For the text-containing cell, return its midpoint in (x, y) coordinate format. 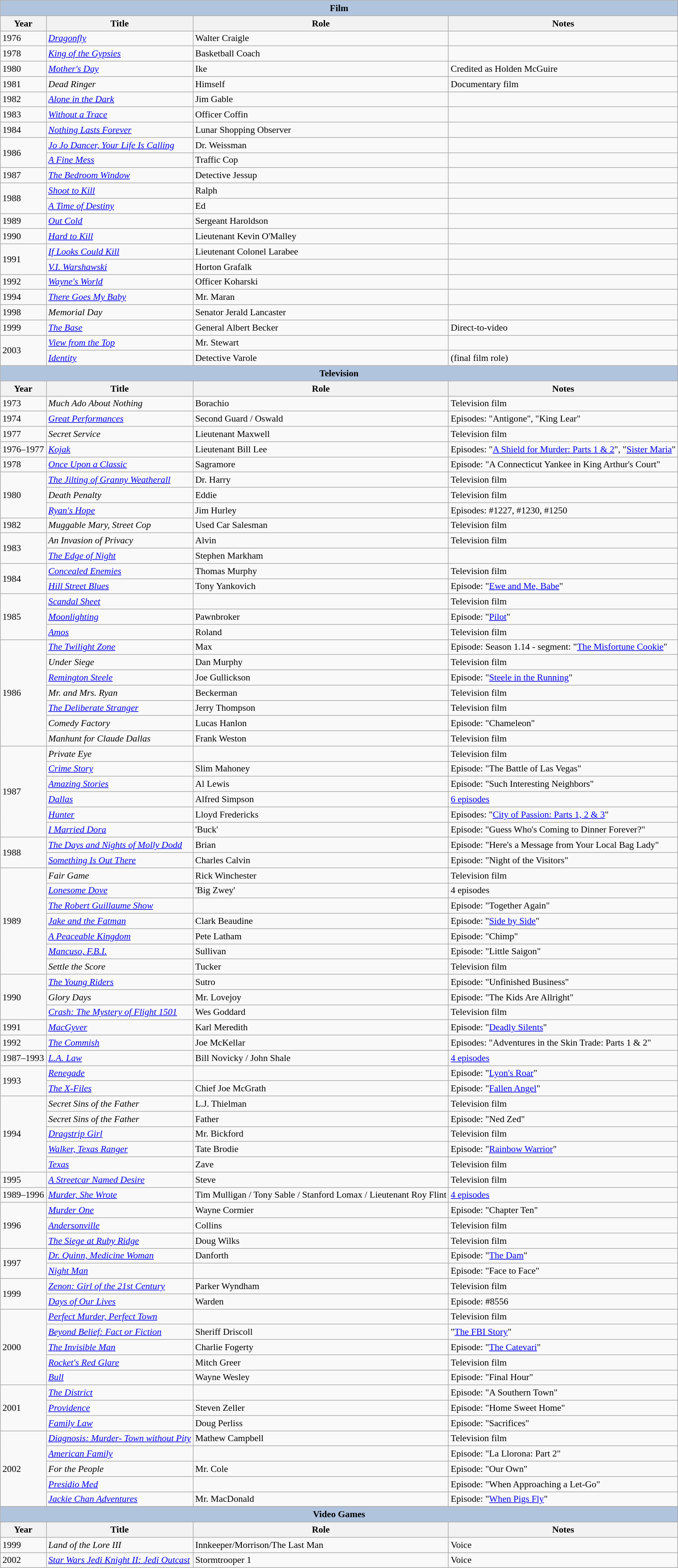
1974 (23, 419)
Steven Zeller (321, 1408)
Bill Novicky / John Shale (321, 1058)
Episodes: "A Shield for Murder: Parts 1 & 2", "Sister Maria" (563, 449)
Shoot to Kill (120, 191)
Zenon: Girl of the 21st Century (120, 1287)
Scandal Sheet (120, 602)
Rick Winchester (321, 876)
American Family (120, 1454)
Great Performances (120, 419)
Episode: "Guess Who's Coming to Dinner Forever?" (563, 830)
Rocket's Red Glare (120, 1363)
Jerry Thompson (321, 708)
Charles Calvin (321, 860)
Episodes: "Antigone", "King Lear" (563, 419)
Presidio Med (120, 1484)
Mr. MacDonald (321, 1499)
Diagnosis: Murder- Town without Pity (120, 1439)
King of the Gypsies (120, 54)
Perfect Murder, Perfect Town (120, 1317)
Episode: "Together Again" (563, 906)
Beyond Belief: Fact or Fiction (120, 1332)
Episode: "La Llorona: Part 2" (563, 1454)
Mr. Bickford (321, 1134)
Crime Story (120, 769)
I Married Dora (120, 830)
Episode: "Ewe and Me, Babe" (563, 586)
Second Guard / Oswald (321, 419)
Doug Perliss (321, 1423)
1973 (23, 404)
Andersonville (120, 1225)
The District (120, 1393)
Lunar Shopping Observer (321, 130)
(final film role) (563, 358)
1998 (23, 313)
Father (321, 1119)
Lieutenant Kevin O'Malley (321, 237)
Charlie Fogerty (321, 1347)
View from the Top (120, 343)
Episode: "Rainbow Warrior" (563, 1149)
Something Is Out There (120, 860)
Senator Jerald Lancaster (321, 313)
Stephen Markham (321, 556)
Roland (321, 632)
Direct-to-video (563, 328)
Video Games (339, 1515)
Lieutenant Bill Lee (321, 449)
Jim Hurley (321, 510)
Under Siege (120, 662)
Collins (321, 1225)
Sergeant Haroldson (321, 221)
Parker Wyndham (321, 1287)
Slim Mahoney (321, 769)
1995 (23, 1180)
Episode: "A Southern Town" (563, 1393)
Dr. Quinn, Medicine Woman (120, 1256)
Officer Koharski (321, 282)
The Bedroom Window (120, 176)
2001 (23, 1408)
Episode: "The Battle of Las Vegas" (563, 769)
Episodes: "Adventures in the Skin Trade: Parts 1 & 2" (563, 1043)
Detective Varole (321, 358)
Episode: #8556 (563, 1301)
An Invasion of Privacy (120, 541)
Sagramore (321, 465)
Episode: "Steele in the Running" (563, 678)
Moonlighting (120, 617)
Episode: "The Catevari" (563, 1347)
Without a Trace (120, 115)
If Looks Could Kill (120, 252)
Episode: "Pilot" (563, 617)
Episode: "Chameleon" (563, 724)
Episode: "Sacrifices" (563, 1423)
The Deliberate Stranger (120, 708)
Tim Mulligan / Tony Sable / Stanford Lomax / Lieutenant Roy Flint (321, 1195)
The Invisible Man (120, 1347)
2000 (23, 1347)
Documentary film (563, 84)
Alfred Simpson (321, 800)
Mancuso, F.B.I. (120, 952)
Episode: "A Connecticut Yankee in King Arthur's Court" (563, 465)
Episode: "Side by Side" (563, 921)
The Edge of Night (120, 556)
Episode: "When Approaching a Let-Go" (563, 1484)
1976 (23, 38)
Eddie (321, 495)
The Young Riders (120, 982)
Settle the Score (120, 967)
Identity (120, 358)
Kojak (120, 449)
The Robert Guillaume Show (120, 906)
Episode: "Deadly Silents" (563, 1028)
Comedy Factory (120, 724)
Jo Jo Dancer, Your Life Is Calling (120, 145)
Alone in the Dark (120, 100)
Ike (321, 69)
Secret Service (120, 434)
Family Law (120, 1423)
Episode: "Chapter Ten" (563, 1210)
Tate Brodie (321, 1149)
Nothing Lasts Forever (120, 130)
There Goes My Baby (120, 297)
Karl Meredith (321, 1028)
Out Cold (120, 221)
General Albert Becker (321, 328)
MacGyver (120, 1028)
Episode: "Fallen Angel" (563, 1089)
Days of Our Lives (120, 1301)
Jake and the Fatman (120, 921)
Credited as Holden McGuire (563, 69)
Texas (120, 1165)
'Big Zwey' (321, 891)
A Fine Mess (120, 160)
Dr. Harry (321, 480)
Wayne's World (120, 282)
Danforth (321, 1256)
Episode: "Chimp" (563, 936)
The Base (120, 328)
Mr. Maran (321, 297)
Tucker (321, 967)
Episode: "Little Saigon" (563, 952)
Bull (120, 1377)
Basketball Coach (321, 54)
Renegade (120, 1073)
Episode: "Such Interesting Neighbors" (563, 784)
Episode: "Here's a Message from Your Local Bag Lady" (563, 845)
Television (339, 373)
A Time of Destiny (120, 206)
"The FBI Story" (563, 1332)
Mr. Lovejoy (321, 997)
Death Penalty (120, 495)
Land of the Lore III (120, 1545)
Stormtrooper 1 (321, 1560)
Tony Yankovich (321, 586)
The Jilting of Granny Weatherall (120, 480)
Frank Weston (321, 739)
Night Man (120, 1271)
Ralph (321, 191)
Chief Joe McGrath (321, 1089)
1977 (23, 434)
Lieutenant Colonel Larabee (321, 252)
The Siege at Ruby Ridge (120, 1241)
Amazing Stories (120, 784)
Brian (321, 845)
Dr. Weissman (321, 145)
Jackie Chan Adventures (120, 1499)
Himself (321, 84)
Steve (321, 1180)
1987–1993 (23, 1058)
Episode: "The Dam" (563, 1256)
1997 (23, 1263)
Ed (321, 206)
V.I. Warshawski (120, 267)
Walter Craigle (321, 38)
Sheriff Driscoll (321, 1332)
Wayne Wesley (321, 1377)
Mr. Stewart (321, 343)
Once Upon a Classic (120, 465)
Episode: "When Pigs Fly" (563, 1499)
Episode: "Ned Zed" (563, 1119)
The Days and Nights of Molly Dodd (120, 845)
Borachio (321, 404)
Al Lewis (321, 784)
Muggable Mary, Street Cop (120, 525)
Episodes: #1227, #1230, #1250 (563, 510)
Traffic Cop (321, 160)
1993 (23, 1081)
Lucas Hanlon (321, 724)
Murder, She Wrote (120, 1195)
1996 (23, 1226)
Pete Latham (321, 936)
Episode: "Final Hour" (563, 1377)
Fair Game (120, 876)
Alvin (321, 541)
Jim Gable (321, 100)
Dragstrip Girl (120, 1134)
Mr. and Mrs. Ryan (120, 693)
Used Car Salesman (321, 525)
Max (321, 647)
Joe Gullickson (321, 678)
Episode: "Face to Face" (563, 1271)
The X-Files (120, 1089)
Glory Days (120, 997)
Concealed Enemies (120, 571)
Star Wars Jedi Knight II: Jedi Outcast (120, 1560)
Walker, Texas Ranger (120, 1149)
Wes Goddard (321, 1012)
Hill Street Blues (120, 586)
Thomas Murphy (321, 571)
Crash: The Mystery of Flight 1501 (120, 1012)
6 episodes (563, 800)
Episodes: "City of Passion: Parts 1, 2 & 3" (563, 815)
Officer Coffin (321, 115)
Detective Jessup (321, 176)
Episode: "Unfinished Business" (563, 982)
Horton Grafalk (321, 267)
Murder One (120, 1210)
Dallas (120, 800)
The Twilight Zone (120, 647)
Pawnbroker (321, 617)
1989–1996 (23, 1195)
L.J. Thielman (321, 1104)
Remington Steele (120, 678)
Sullivan (321, 952)
Manhunt for Claude Dallas (120, 739)
Mathew Campbell (321, 1439)
Dead Ringer (120, 84)
Beckerman (321, 693)
Amos (120, 632)
1981 (23, 84)
2003 (23, 350)
Lloyd Fredericks (321, 815)
Warden (321, 1301)
1985 (23, 617)
Dan Murphy (321, 662)
Episode: "Lyon's Roar" (563, 1073)
Providence (120, 1408)
Mother's Day (120, 69)
Lieutenant Maxwell (321, 434)
Hard to Kill (120, 237)
Much Ado About Nothing (120, 404)
Dragonfly (120, 38)
Innkeeper/Morrison/The Last Man (321, 1545)
Clark Beaudine (321, 921)
The Commish (120, 1043)
A Peaceable Kingdom (120, 936)
L.A. Law (120, 1058)
Joe McKellar (321, 1043)
Episode: "Night of the Visitors" (563, 860)
Sutro (321, 982)
Lonesome Dove (120, 891)
Ryan's Hope (120, 510)
Episode: "The Kids Are Allright" (563, 997)
Episode: Season 1.14 - segment: "The Misfortune Cookie" (563, 647)
Film (339, 8)
Episode: "Our Own" (563, 1469)
Private Eye (120, 754)
For the People (120, 1469)
Mr. Cole (321, 1469)
Hunter (120, 815)
Zave (321, 1165)
Mitch Greer (321, 1363)
'Buck' (321, 830)
1976–1977 (23, 449)
Doug Wilks (321, 1241)
A Streetcar Named Desire (120, 1180)
Memorial Day (120, 313)
Episode: "Home Sweet Home" (563, 1408)
Wayne Cormier (321, 1210)
